Capture the cell that displays the provided text and extract its (X, Y) central coordinate. 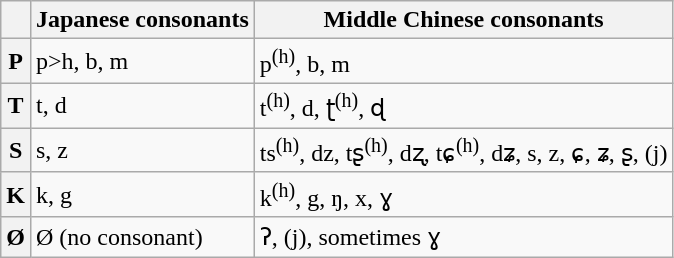
k, g (142, 194)
Ø (no consonant) (142, 237)
Ø (16, 237)
S (16, 150)
s, z (142, 150)
K (16, 194)
ts(h), dz, tʂ(h), dʐ, tɕ(h), dʑ, s, z, ɕ, ʑ, ʂ, (j) (464, 150)
t, d (142, 106)
ʔ, (j), sometimes ɣ (464, 237)
k(h), g, ŋ, x, ɣ (464, 194)
P (16, 62)
Japanese consonants (142, 20)
T (16, 106)
p(h), b, m (464, 62)
p>h, b, m (142, 62)
t(h), d, ʈ(h), ɖ (464, 106)
Middle Chinese consonants (464, 20)
